Capture the cell that displays the provided text and extract its [x, y] central coordinate. 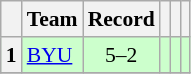
1 [12, 55]
BYU [52, 55]
Record [122, 19]
Team [52, 19]
5–2 [122, 55]
